Determine the (X, Y) coordinate at the center of the cell enclosing the given text.  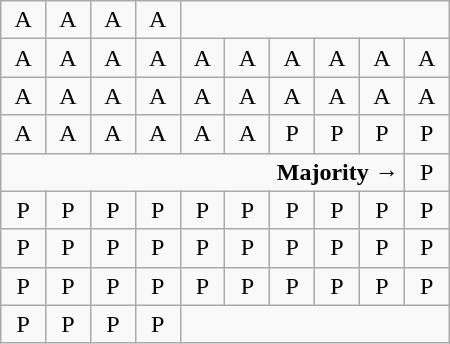
Majority → (203, 172)
